Locate the cell with the specified text and output its (x, y) center coordinate. 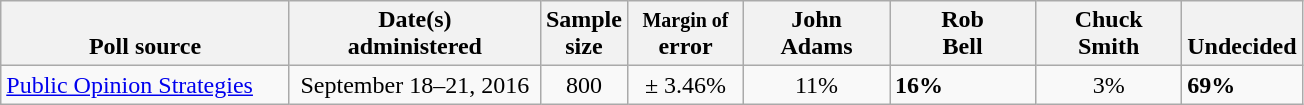
Public Opinion Strategies (146, 85)
Margin oferror (685, 34)
Undecided (1242, 34)
Date(s)administered (414, 34)
ChuckSmith (1109, 34)
JohnAdams (817, 34)
3% (1109, 85)
RobBell (963, 34)
Poll source (146, 34)
69% (1242, 85)
800 (584, 85)
Samplesize (584, 34)
16% (963, 85)
September 18–21, 2016 (414, 85)
11% (817, 85)
± 3.46% (685, 85)
